Locate the cell with the specified text and output its (X, Y) center coordinate. 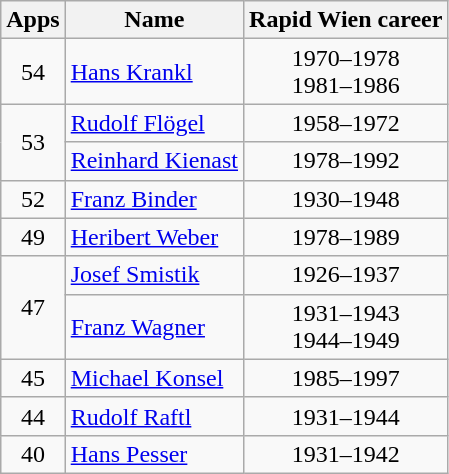
Rapid Wien career (346, 20)
54 (33, 72)
Franz Wagner (154, 326)
Reinhard Kienast (154, 161)
1978–1989 (346, 237)
1970–19781981–1986 (346, 72)
Josef Smistik (154, 275)
1978–1992 (346, 161)
53 (33, 142)
Rudolf Flögel (154, 123)
44 (33, 416)
Name (154, 20)
1931–1942 (346, 454)
49 (33, 237)
1931–19431944–1949 (346, 326)
Heribert Weber (154, 237)
Rudolf Raftl (154, 416)
1926–1937 (346, 275)
Franz Binder (154, 199)
45 (33, 378)
1931–1944 (346, 416)
Michael Konsel (154, 378)
52 (33, 199)
Apps (33, 20)
1958–1972 (346, 123)
1985–1997 (346, 378)
1930–1948 (346, 199)
Hans Pesser (154, 454)
40 (33, 454)
Hans Krankl (154, 72)
47 (33, 308)
